Extract the [x, y] coordinate from the center of the cell holding the provided text.  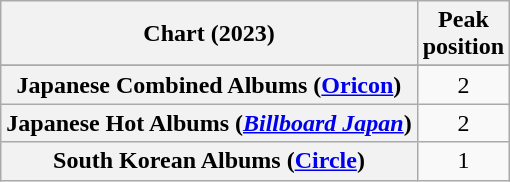
Japanese Combined Albums (Oricon) [209, 85]
Chart (2023) [209, 34]
Peakposition [463, 34]
Japanese Hot Albums (Billboard Japan) [209, 123]
South Korean Albums (Circle) [209, 161]
1 [463, 161]
